Return [X, Y] of the center of cell containing provided text 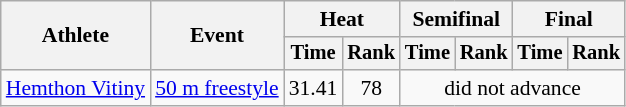
31.41 [314, 88]
Event [217, 36]
Athlete [76, 36]
Semifinal [456, 19]
Hemthon Vitiny [76, 88]
Heat [342, 19]
Final [569, 19]
78 [371, 88]
did not advance [512, 88]
50 m freestyle [217, 88]
